Determine the (x, y) coordinate at the center of the cell enclosing the given text.  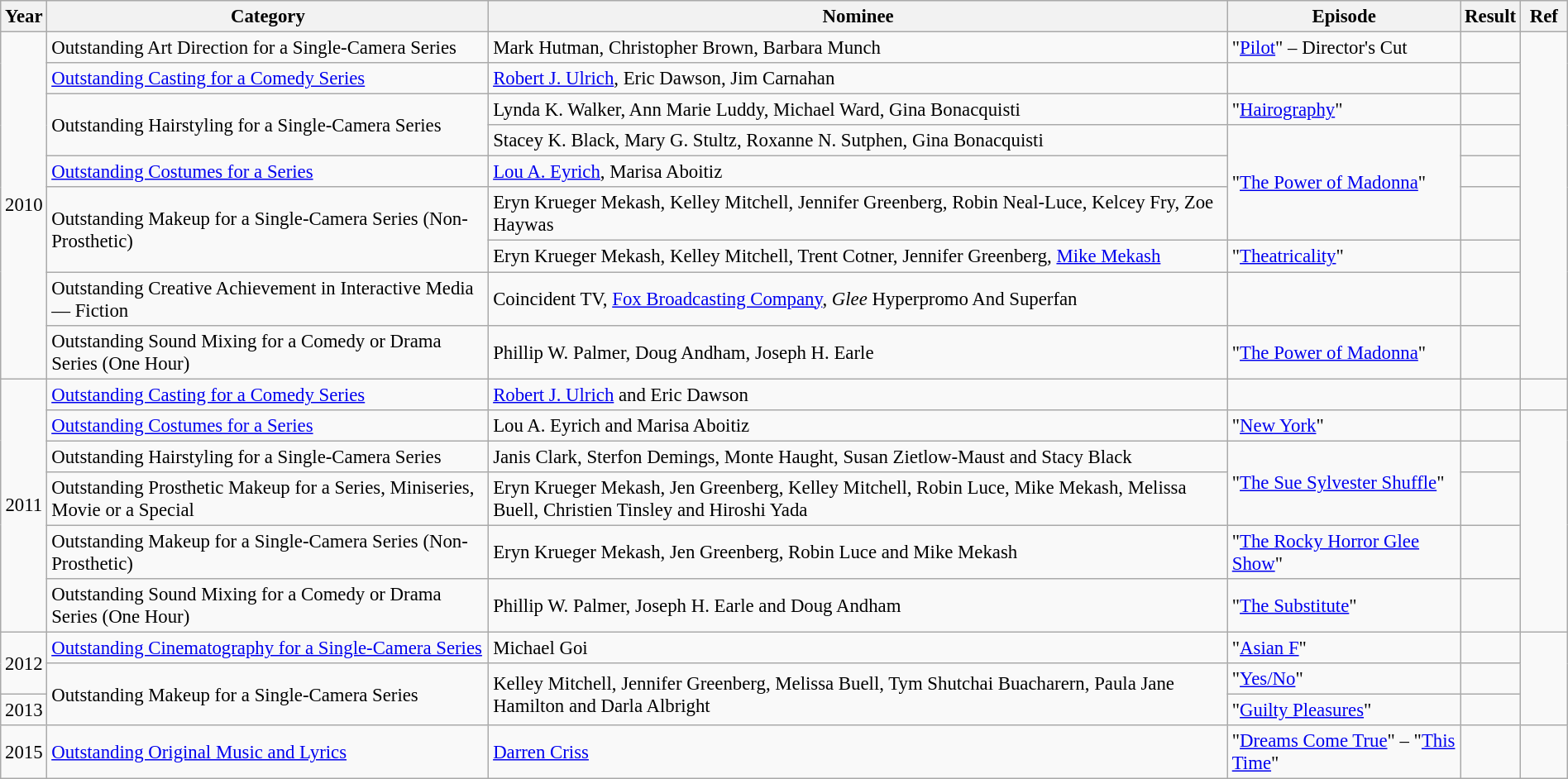
Phillip W. Palmer, Doug Andham, Joseph H. Earle (858, 352)
Year (24, 17)
Coincident TV, Fox Broadcasting Company, Glee Hyperpromo And Superfan (858, 299)
Janis Clark, Sterfon Demings, Monte Haught, Susan Zietlow-Maust and Stacy Black (858, 456)
Ref (1543, 17)
"New York" (1343, 425)
Phillip W. Palmer, Joseph H. Earle and Doug Andham (858, 605)
"Hairography" (1343, 110)
"The Substitute" (1343, 605)
Outstanding Art Direction for a Single-Camera Series (268, 48)
Lou A. Eyrich, Marisa Aboitiz (858, 172)
"Asian F" (1343, 648)
Eryn Krueger Mekash, Kelley Mitchell, Jennifer Greenberg, Robin Neal-Luce, Kelcey Fry, Zoe Haywas (858, 213)
Lou A. Eyrich and Marisa Aboitiz (858, 425)
"Guilty Pleasures" (1343, 710)
Robert J. Ulrich and Eric Dawson (858, 394)
Outstanding Creative Achievement in Interactive Media — Fiction (268, 299)
"The Rocky Horror Glee Show" (1343, 552)
Stacey K. Black, Mary G. Stultz, Roxanne N. Sutphen, Gina Bonacquisti (858, 141)
Eryn Krueger Mekash, Jen Greenberg, Kelley Mitchell, Robin Luce, Mike Mekash, Melissa Buell, Christien Tinsley and Hiroshi Yada (858, 499)
Michael Goi (858, 648)
Episode (1343, 17)
Lynda K. Walker, Ann Marie Luddy, Michael Ward, Gina Bonacquisti (858, 110)
Outstanding Cinematography for a Single-Camera Series (268, 648)
Eryn Krueger Mekash, Jen Greenberg, Robin Luce and Mike Mekash (858, 552)
2012 (24, 663)
"The Sue Sylvester Shuffle" (1343, 483)
2013 (24, 710)
"Pilot" – Director's Cut (1343, 48)
"Dreams Come True" – "This Time" (1343, 753)
Outstanding Original Music and Lyrics (268, 753)
Darren Criss (858, 753)
Outstanding Prosthetic Makeup for a Series, Miniseries, Movie or a Special (268, 499)
Robert J. Ulrich, Eric Dawson, Jim Carnahan (858, 79)
"Theatricality" (1343, 256)
Mark Hutman, Christopher Brown, Barbara Munch (858, 48)
"Yes/No" (1343, 679)
2011 (24, 506)
Eryn Krueger Mekash, Kelley Mitchell, Trent Cotner, Jennifer Greenberg, Mike Mekash (858, 256)
Result (1490, 17)
2010 (24, 205)
Kelley Mitchell, Jennifer Greenberg, Melissa Buell, Tym Shutchai Buacharern, Paula Jane Hamilton and Darla Albright (858, 695)
2015 (24, 753)
Outstanding Makeup for a Single-Camera Series (268, 695)
Category (268, 17)
Nominee (858, 17)
